Search for the cell housing the specified text and yield its (X, Y) center coordinate. 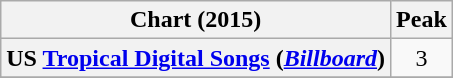
Peak (422, 20)
US Tropical Digital Songs (Billboard) (196, 58)
3 (422, 58)
Chart (2015) (196, 20)
